Find where the given text appears and provide that cell's center as (X, Y) coordinate. 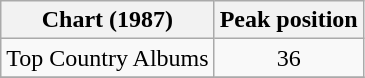
Peak position (288, 20)
36 (288, 58)
Top Country Albums (108, 58)
Chart (1987) (108, 20)
